Find where the given text appears and provide that cell's center as (X, Y) coordinate. 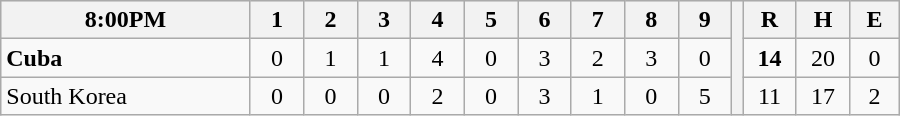
7 (598, 20)
H (823, 20)
Cuba (126, 58)
6 (544, 20)
8:00PM (126, 20)
9 (704, 20)
E (874, 20)
17 (823, 96)
20 (823, 58)
8 (652, 20)
11 (770, 96)
R (770, 20)
South Korea (126, 96)
14 (770, 58)
